Extract the (X, Y) coordinate from the center of the cell holding the provided text.  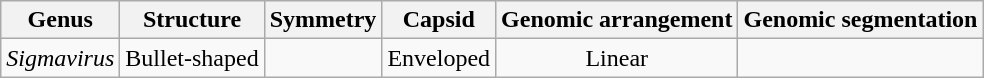
Genomic segmentation (860, 20)
Genomic arrangement (617, 20)
Linear (617, 58)
Enveloped (439, 58)
Genus (60, 20)
Capsid (439, 20)
Structure (192, 20)
Bullet-shaped (192, 58)
Sigmavirus (60, 58)
Symmetry (323, 20)
